Find where the given text appears and provide that cell's center as [X, Y] coordinate. 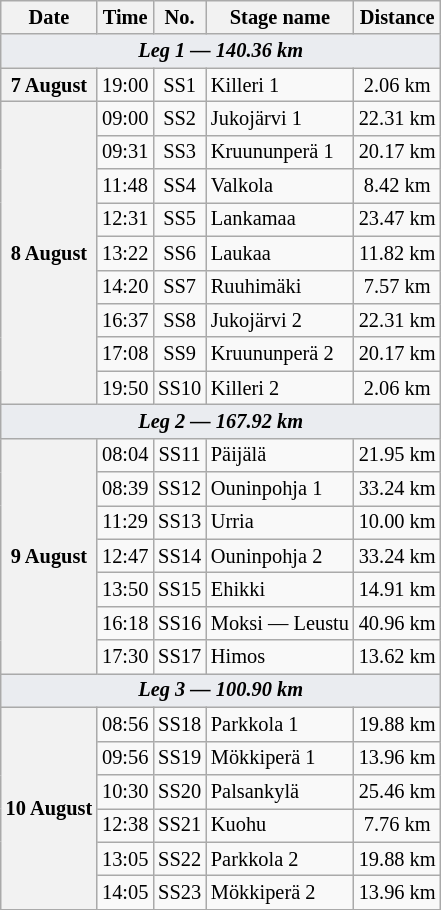
21.95 km [398, 455]
09:56 [125, 758]
Leg 3 — 100.90 km [221, 690]
08:39 [125, 489]
Päijälä [280, 455]
Urria [280, 522]
14:05 [125, 892]
SS21 [180, 825]
09:31 [125, 152]
08:56 [125, 724]
SS12 [180, 489]
Killeri 1 [280, 85]
SS11 [180, 455]
40.96 km [398, 623]
23.47 km [398, 219]
SS5 [180, 219]
09:00 [125, 118]
11:48 [125, 186]
SS22 [180, 859]
16:18 [125, 623]
Parkkola 2 [280, 859]
Stage name [280, 17]
14.91 km [398, 589]
SS13 [180, 522]
SS19 [180, 758]
SS2 [180, 118]
13:05 [125, 859]
19:00 [125, 85]
9 August [49, 556]
Lankamaa [280, 219]
8.42 km [398, 186]
Ehikki [280, 589]
Ouninpohja 2 [280, 556]
SS6 [180, 253]
Palsankylä [280, 791]
SS20 [180, 791]
12:47 [125, 556]
Killeri 2 [280, 388]
SS7 [180, 287]
SS15 [180, 589]
19:50 [125, 388]
Ouninpohja 1 [280, 489]
7.76 km [398, 825]
Mökkiperä 1 [280, 758]
Kruununperä 1 [280, 152]
12:31 [125, 219]
SS8 [180, 320]
7 August [49, 85]
Kuohu [280, 825]
SS10 [180, 388]
Himos [280, 657]
12:38 [125, 825]
Leg 2 — 167.92 km [221, 421]
Parkkola 1 [280, 724]
10 August [49, 808]
SS1 [180, 85]
14:20 [125, 287]
17:08 [125, 354]
Leg 1 — 140.36 km [221, 51]
7.57 km [398, 287]
SS9 [180, 354]
Jukojärvi 2 [280, 320]
Time [125, 17]
13.62 km [398, 657]
08:04 [125, 455]
Laukaa [280, 253]
16:37 [125, 320]
8 August [49, 252]
SS4 [180, 186]
Date [49, 17]
No. [180, 17]
17:30 [125, 657]
SS16 [180, 623]
13:50 [125, 589]
SS23 [180, 892]
Ruuhimäki [280, 287]
13:22 [125, 253]
SS3 [180, 152]
Moksi — Leustu [280, 623]
11.82 km [398, 253]
Jukojärvi 1 [280, 118]
Mökkiperä 2 [280, 892]
Valkola [280, 186]
Distance [398, 17]
10:30 [125, 791]
10.00 km [398, 522]
25.46 km [398, 791]
11:29 [125, 522]
SS17 [180, 657]
SS14 [180, 556]
SS18 [180, 724]
Kruununperä 2 [280, 354]
